Determine the [X, Y] coordinate at the center of the cell enclosing the given text.  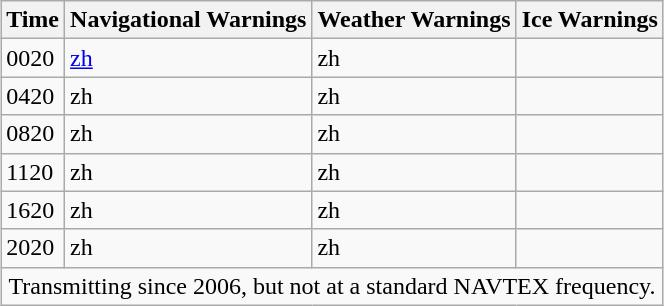
1620 [33, 210]
0420 [33, 96]
Weather Warnings [414, 20]
Ice Warnings [590, 20]
1120 [33, 172]
0020 [33, 58]
0820 [33, 134]
Navigational Warnings [188, 20]
2020 [33, 248]
Transmitting since 2006, but not at a standard NAVTEX frequency. [332, 286]
Time [33, 20]
